Extract the [x, y] coordinate from the center of the cell holding the provided text.  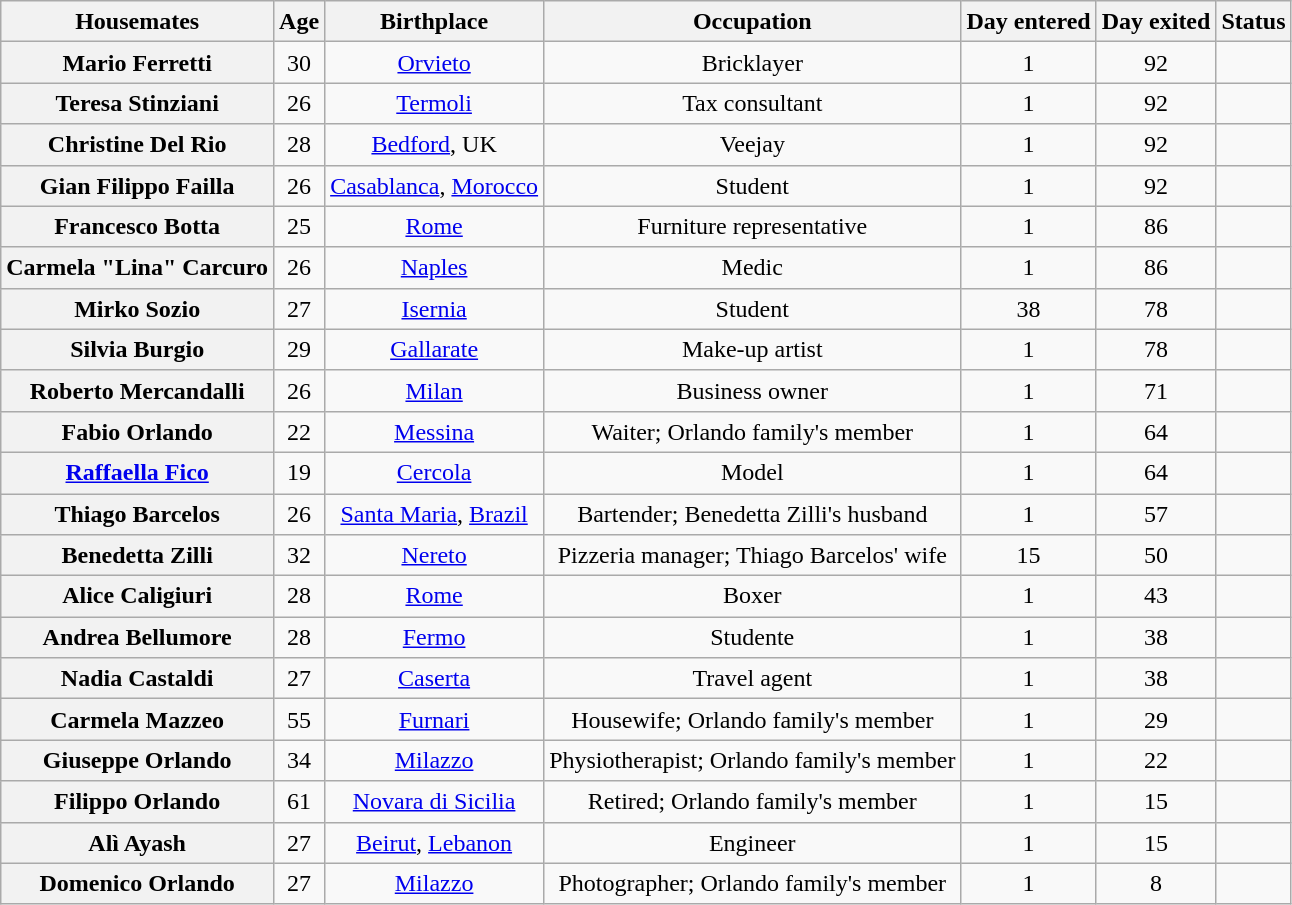
Pizzeria manager; Thiago Barcelos' wife [752, 556]
61 [300, 802]
Studente [752, 638]
Housewife; Orlando family's member [752, 720]
Domenico Orlando [138, 884]
Carmela "Lina" Carcuro [138, 268]
Milan [434, 390]
Casablanca, Morocco [434, 186]
Status [1254, 22]
Retired; Orlando family's member [752, 802]
32 [300, 556]
Thiago Barcelos [138, 514]
Nereto [434, 556]
57 [1156, 514]
Novara di Sicilia [434, 802]
Model [752, 472]
Medic [752, 268]
50 [1156, 556]
Day entered [1028, 22]
34 [300, 760]
Giuseppe Orlando [138, 760]
Furniture representative [752, 226]
Termoli [434, 104]
Carmela Mazzeo [138, 720]
8 [1156, 884]
Beirut, Lebanon [434, 842]
Mario Ferretti [138, 62]
Boxer [752, 596]
Roberto Mercandalli [138, 390]
Waiter; Orlando family's member [752, 432]
Age [300, 22]
Day exited [1156, 22]
Engineer [752, 842]
Veejay [752, 144]
43 [1156, 596]
Alì Ayash [138, 842]
Naples [434, 268]
Orvieto [434, 62]
Business owner [752, 390]
19 [300, 472]
Messina [434, 432]
Fabio Orlando [138, 432]
Tax consultant [752, 104]
Santa Maria, Brazil [434, 514]
Isernia [434, 308]
Francesco Botta [138, 226]
Furnari [434, 720]
Gallarate [434, 350]
25 [300, 226]
Caserta [434, 678]
55 [300, 720]
Photographer; Orlando family's member [752, 884]
Bricklayer [752, 62]
Fermo [434, 638]
Cercola [434, 472]
Teresa Stinziani [138, 104]
Andrea Bellumore [138, 638]
Occupation [752, 22]
Nadia Castaldi [138, 678]
Silvia Burgio [138, 350]
Physiotherapist; Orlando family's member [752, 760]
71 [1156, 390]
Mirko Sozio [138, 308]
Birthplace [434, 22]
Make-up artist [752, 350]
Travel agent [752, 678]
Bedford, UK [434, 144]
Filippo Orlando [138, 802]
Gian Filippo Failla [138, 186]
Housemates [138, 22]
Alice Caligiuri [138, 596]
Raffaella Fico [138, 472]
Bartender; Benedetta Zilli's husband [752, 514]
Christine Del Rio [138, 144]
30 [300, 62]
Benedetta Zilli [138, 556]
